Detect which cell encompasses the target text, then output its [x, y] center coordinate. 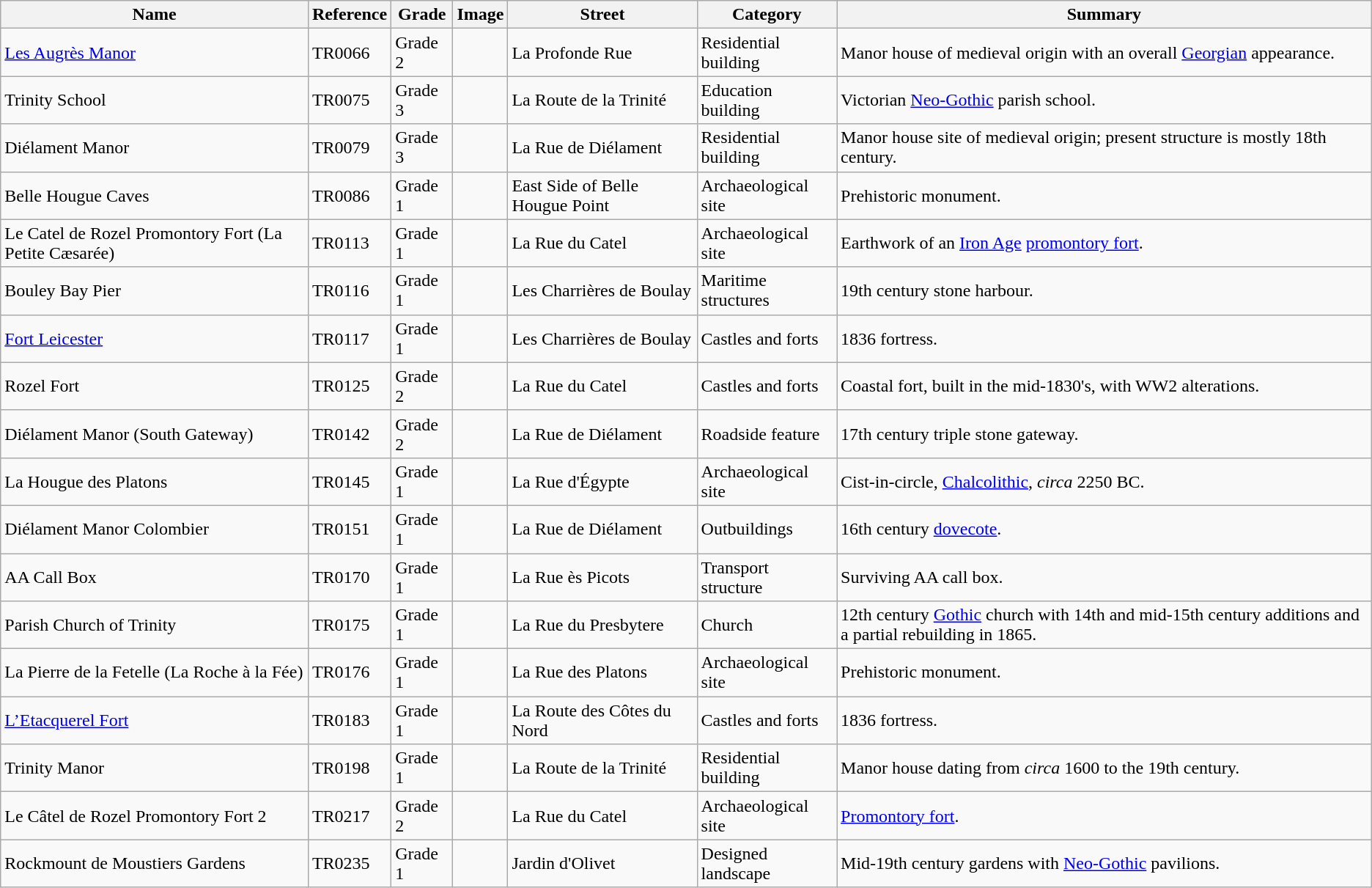
TR0117 [349, 339]
TR0235 [349, 864]
Bouley Bay Pier [155, 290]
Manor house of medieval origin with an overall Georgian appearance. [1104, 53]
Maritime structures [767, 290]
Outbuildings [767, 529]
TR0198 [349, 768]
Diélament Manor (South Gateway) [155, 434]
TR0170 [349, 576]
TR0116 [349, 290]
La Pierre de la Fetelle (La Roche à la Fée) [155, 673]
Category [767, 15]
Summary [1104, 15]
La Rue ès Picots [602, 576]
East Side of Belle Hougue Point [602, 195]
Victorian Neo-Gothic parish school. [1104, 100]
Coastal fort, built in the mid-1830's, with WW2 alterations. [1104, 386]
Le Câtel de Rozel Promontory Fort 2 [155, 815]
Reference [349, 15]
12th century Gothic church with 14th and mid-15th century additions and a partial rebuilding in 1865. [1104, 625]
TR0151 [349, 529]
Name [155, 15]
Diélament Manor [155, 148]
TR0183 [349, 720]
Fort Leicester [155, 339]
TR0075 [349, 100]
Education building [767, 100]
Trinity Manor [155, 768]
17th century triple stone gateway. [1104, 434]
Parish Church of Trinity [155, 625]
Manor house dating from circa 1600 to the 19th century. [1104, 768]
Promontory fort. [1104, 815]
Belle Hougue Caves [155, 195]
La Rue d'Égypte [602, 481]
Rozel Fort [155, 386]
Diélament Manor Colombier [155, 529]
Surviving AA call box. [1104, 576]
TR0086 [349, 195]
TR0175 [349, 625]
TR0142 [349, 434]
Mid-19th century gardens with Neo-Gothic pavilions. [1104, 864]
La Hougue des Platons [155, 481]
TR0079 [349, 148]
La Route des Côtes du Nord [602, 720]
TR0113 [349, 243]
TR0066 [349, 53]
Street [602, 15]
Cist-in-circle, Chalcolithic, circa 2250 BC. [1104, 481]
Grade [422, 15]
Transport structure [767, 576]
La Rue des Platons [602, 673]
Image [481, 15]
Earthwork of an Iron Age promontory fort. [1104, 243]
AA Call Box [155, 576]
Rockmount de Moustiers Gardens [155, 864]
Les Augrès Manor [155, 53]
TR0125 [349, 386]
Jardin d'Olivet [602, 864]
Roadside feature [767, 434]
La Rue du Presbytere [602, 625]
Designed landscape [767, 864]
La Profonde Rue [602, 53]
Church [767, 625]
Le Catel de Rozel Promontory Fort (La Petite Cæsarée) [155, 243]
TR0217 [349, 815]
TR0145 [349, 481]
L’Etacquerel Fort [155, 720]
19th century stone harbour. [1104, 290]
Manor house site of medieval origin; present structure is mostly 18th century. [1104, 148]
TR0176 [349, 673]
Trinity School [155, 100]
16th century dovecote. [1104, 529]
